Output the [X, Y] coordinate of the center of the cell containing the given text.  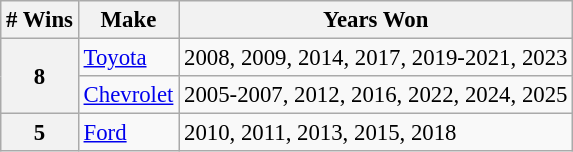
5 [40, 133]
# Wins [40, 20]
Ford [128, 133]
2005-2007, 2012, 2016, 2022, 2024, 2025 [376, 95]
2008, 2009, 2014, 2017, 2019-2021, 2023 [376, 58]
2010, 2011, 2013, 2015, 2018 [376, 133]
Make [128, 20]
8 [40, 76]
Chevrolet [128, 95]
Toyota [128, 58]
Years Won [376, 20]
